Return [X, Y] of the center of cell containing provided text 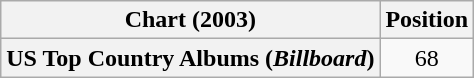
Position [427, 20]
68 [427, 58]
Chart (2003) [190, 20]
US Top Country Albums (Billboard) [190, 58]
